Identify which cell holds the provided text, then report its (X, Y) central coordinate. 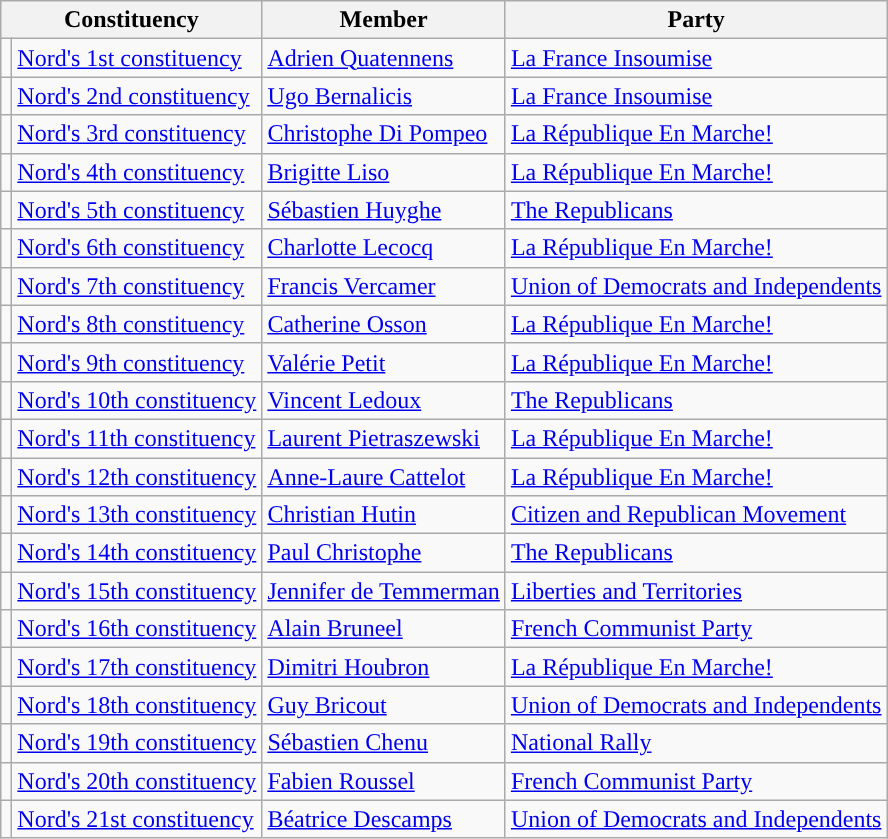
Nord's 11th constituency (137, 438)
National Rally (696, 743)
Guy Bricout (384, 705)
Francis Vercamer (384, 286)
Christophe Di Pompeo (384, 134)
Laurent Pietraszewski (384, 438)
Nord's 17th constituency (137, 667)
Sébastien Huyghe (384, 210)
Nord's 15th constituency (137, 591)
Citizen and Republican Movement (696, 515)
Jennifer de Temmerman (384, 591)
Nord's 20th constituency (137, 781)
Nord's 7th constituency (137, 286)
Nord's 5th constituency (137, 210)
Anne-Laure Cattelot (384, 477)
Sébastien Chenu (384, 743)
Dimitri Houbron (384, 667)
Nord's 14th constituency (137, 553)
Liberties and Territories (696, 591)
Nord's 9th constituency (137, 362)
Nord's 6th constituency (137, 248)
Fabien Roussel (384, 781)
Nord's 8th constituency (137, 324)
Nord's 18th constituency (137, 705)
Nord's 3rd constituency (137, 134)
Nord's 12th constituency (137, 477)
Valérie Petit (384, 362)
Paul Christophe (384, 553)
Nord's 21st constituency (137, 819)
Catherine Osson (384, 324)
Nord's 10th constituency (137, 400)
Nord's 13th constituency (137, 515)
Constituency (132, 20)
Brigitte Liso (384, 172)
Ugo Bernalicis (384, 96)
Member (384, 20)
Charlotte Lecocq (384, 248)
Nord's 16th constituency (137, 629)
Christian Hutin (384, 515)
Party (696, 20)
Adrien Quatennens (384, 58)
Nord's 2nd constituency (137, 96)
Béatrice Descamps (384, 819)
Alain Bruneel (384, 629)
Nord's 4th constituency (137, 172)
Nord's 1st constituency (137, 58)
Nord's 19th constituency (137, 743)
Vincent Ledoux (384, 400)
